Capture the cell that displays the provided text and extract its [X, Y] central coordinate. 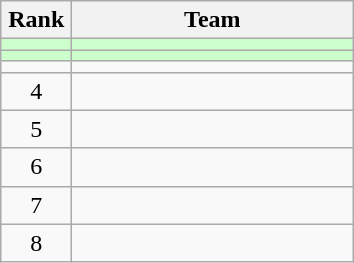
4 [36, 91]
6 [36, 167]
Rank [36, 20]
8 [36, 243]
5 [36, 129]
Team [212, 20]
7 [36, 205]
